From the cell containing the given text, extract its center point as [X, Y] coordinate. 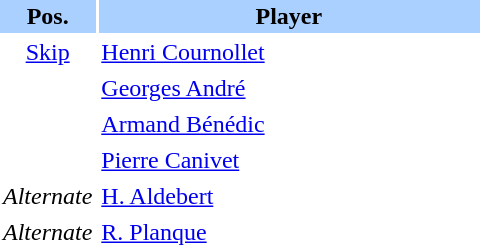
Pierre Canivet [288, 160]
H. Aldebert [288, 196]
Georges André [288, 88]
Alternate [48, 196]
Player [288, 16]
Henri Cournollet [288, 52]
Skip [48, 52]
Pos. [48, 16]
Armand Bénédic [288, 124]
